Output the [X, Y] coordinate of the center of the cell containing the given text.  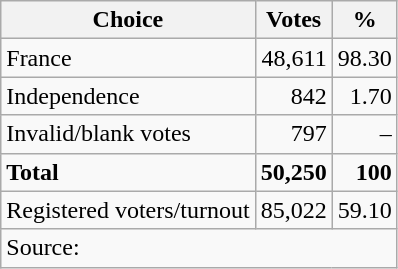
98.30 [364, 58]
797 [294, 134]
100 [364, 172]
48,611 [294, 58]
France [128, 58]
Invalid/blank votes [128, 134]
85,022 [294, 210]
Registered voters/turnout [128, 210]
Votes [294, 20]
50,250 [294, 172]
Choice [128, 20]
59.10 [364, 210]
Total [128, 172]
% [364, 20]
Source: [199, 248]
– [364, 134]
842 [294, 96]
Independence [128, 96]
1.70 [364, 96]
